Return [x, y] of the center of cell containing provided text 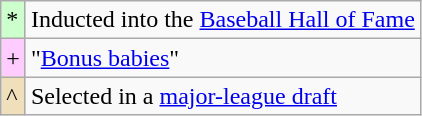
"Bonus babies" [222, 58]
^ [14, 96]
Inducted into the Baseball Hall of Fame [222, 20]
Selected in a major-league draft [222, 96]
* [14, 20]
+ [14, 58]
